Determine the [x, y] coordinate at the center of the cell enclosing the given text.  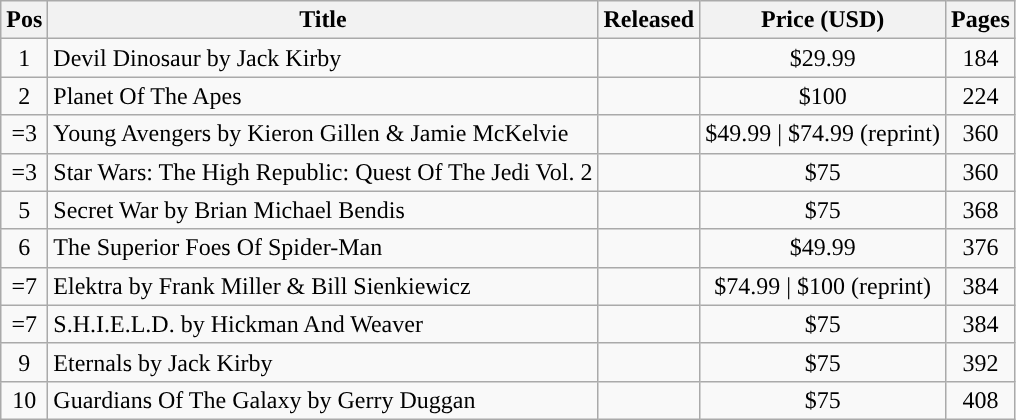
2 [24, 96]
Title [323, 20]
5 [24, 210]
Elektra by Frank Miller & Bill Sienkiewicz [323, 286]
Secret War by Brian Michael Bendis [323, 210]
9 [24, 362]
Pos [24, 20]
Young Avengers by Kieron Gillen & Jamie McKelvie [323, 134]
184 [981, 58]
10 [24, 400]
6 [24, 248]
Planet Of The Apes [323, 96]
Released [649, 20]
The Superior Foes Of Spider-Man [323, 248]
S.H.I.E.L.D. by Hickman And Weaver [323, 324]
Price (USD) [823, 20]
$29.99 [823, 58]
Star Wars: The High Republic: Quest Of The Jedi Vol. 2 [323, 172]
$49.99 | $74.99 (reprint) [823, 134]
Pages [981, 20]
224 [981, 96]
408 [981, 400]
Eternals by Jack Kirby [323, 362]
368 [981, 210]
392 [981, 362]
$74.99 | $100 (reprint) [823, 286]
$100 [823, 96]
Devil Dinosaur by Jack Kirby [323, 58]
Guardians Of The Galaxy by Gerry Duggan [323, 400]
376 [981, 248]
1 [24, 58]
$49.99 [823, 248]
